Provide the [x, y] coordinate of the cell's center where the given text is located.  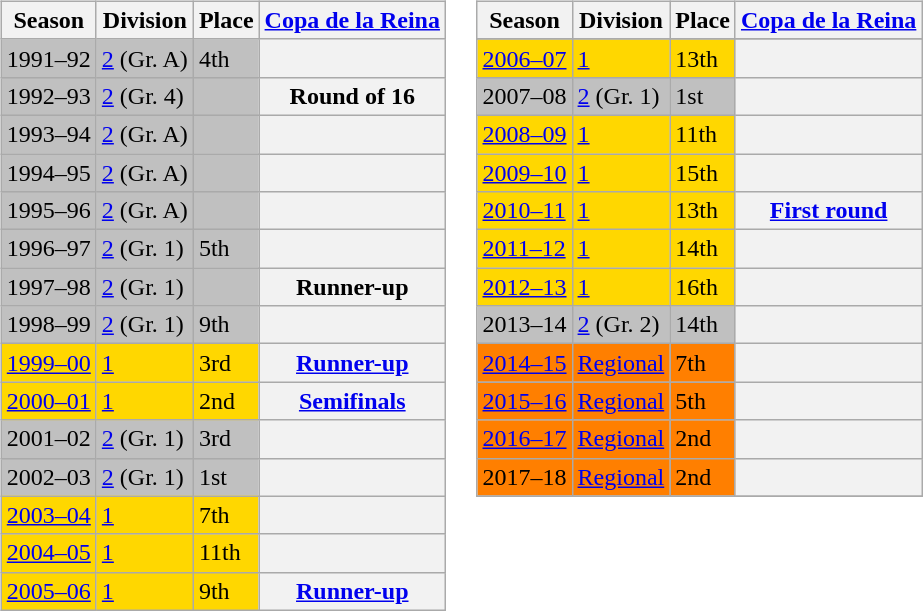
1996–97 [48, 249]
First round [828, 211]
2002–03 [48, 477]
2013–14 [524, 325]
2011–12 [524, 249]
2003–04 [48, 515]
2009–10 [524, 173]
Semifinals [352, 401]
1998–99 [48, 325]
2006–07 [524, 58]
1991–92 [48, 58]
16th [703, 287]
1997–98 [48, 287]
2010–11 [524, 211]
1992–93 [48, 96]
2012–13 [524, 287]
1994–95 [48, 173]
1993–94 [48, 134]
2017–18 [524, 477]
2014–15 [524, 363]
2016–17 [524, 439]
1999–00 [48, 363]
2004–05 [48, 553]
1995–96 [48, 211]
2007–08 [524, 96]
2 (Gr. 4) [144, 96]
2000–01 [48, 401]
Round of 16 [352, 96]
2008–09 [524, 134]
2 (Gr. 2) [621, 325]
2001–02 [48, 439]
15th [703, 173]
2005–06 [48, 591]
2015–16 [524, 401]
4th [226, 58]
